For the text-containing cell, return its midpoint in (x, y) coordinate format. 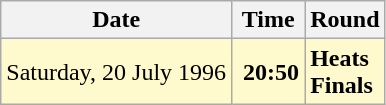
Date (116, 20)
Time (268, 20)
20:50 (268, 72)
HeatsFinals (345, 72)
Round (345, 20)
Saturday, 20 July 1996 (116, 72)
